Output the [X, Y] coordinate of the center of the cell containing the given text.  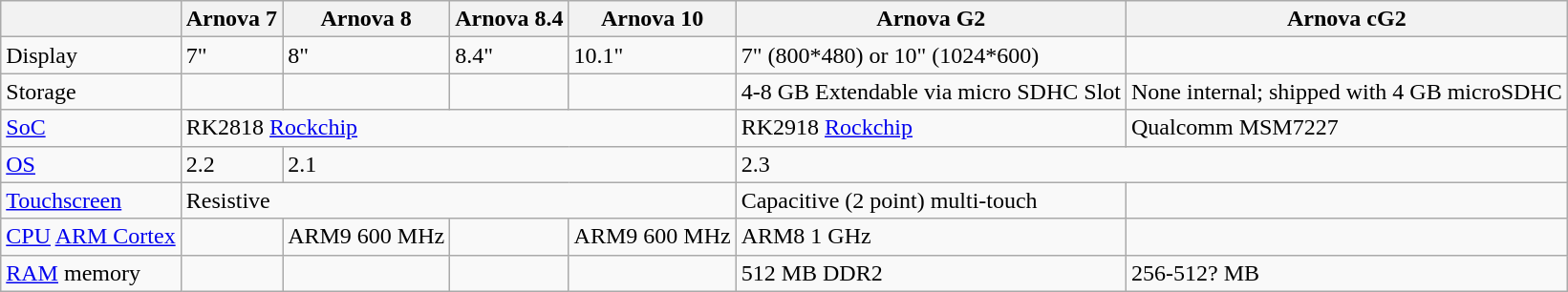
512 MB DDR2 [931, 273]
Resistive [459, 200]
Display [91, 55]
Arnova G2 [931, 19]
7" [231, 55]
Arnova 7 [231, 19]
4-8 GB Extendable via micro SDHC Slot [931, 92]
Qualcomm MSM7227 [1347, 128]
RAM memory [91, 273]
Arnova 10 [652, 19]
Capacitive (2 point) multi-touch [931, 200]
2.1 [510, 164]
8" [367, 55]
RK2918 Rockchip [931, 128]
Arnova 8.4 [509, 19]
Storage [91, 92]
RK2818 Rockchip [459, 128]
Touchscreen [91, 200]
CPU ARM Cortex [91, 237]
2.2 [231, 164]
SoC [91, 128]
7" (800*480) or 10" (1024*600) [931, 55]
None internal; shipped with 4 GB microSDHC [1347, 92]
10.1" [652, 55]
8.4" [509, 55]
ARM8 1 GHz [931, 237]
256-512? MB [1347, 273]
Arnova 8 [367, 19]
Arnova cG2 [1347, 19]
2.3 [1151, 164]
OS [91, 164]
